Pinpoint the cell where the given text exists, returning its [x, y] midpoint coordinate. 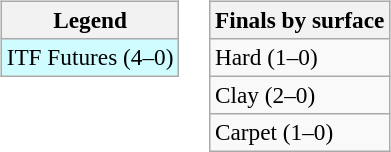
Legend [90, 20]
Hard (1–0) [300, 57]
Carpet (1–0) [300, 133]
ITF Futures (4–0) [90, 57]
Finals by surface [300, 20]
Clay (2–0) [300, 95]
